Find where the given text appears and provide that cell's center as (X, Y) coordinate. 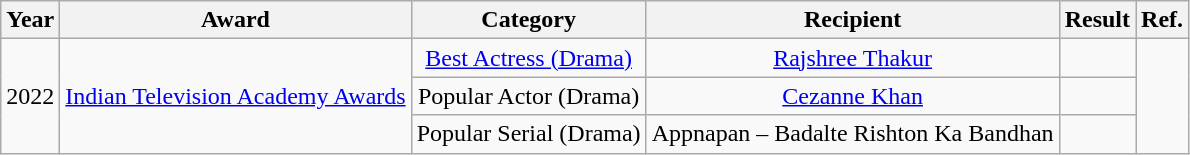
Award (236, 20)
Appnapan – Badalte Rishton Ka Bandhan (852, 134)
Result (1097, 20)
Indian Television Academy Awards (236, 96)
Cezanne Khan (852, 96)
Ref. (1162, 20)
Category (528, 20)
Popular Actor (Drama) (528, 96)
Rajshree Thakur (852, 58)
Best Actress (Drama) (528, 58)
Recipient (852, 20)
Popular Serial (Drama) (528, 134)
Year (30, 20)
2022 (30, 96)
